From the cell containing the given text, extract its center point as [x, y] coordinate. 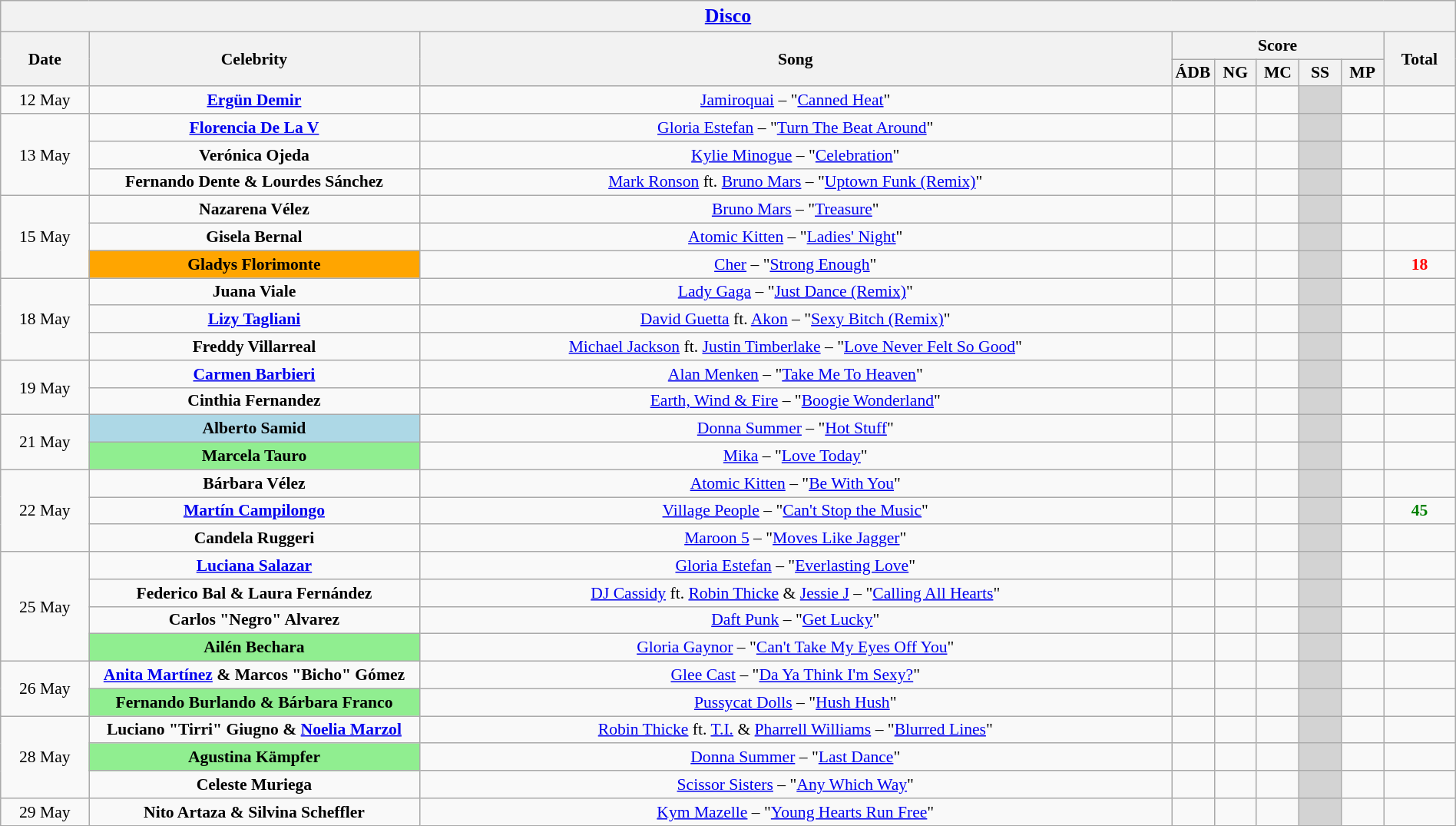
David Guetta ft. Akon – "Sexy Bitch (Remix)" [796, 320]
29 May [45, 812]
Fernando Dente & Lourdes Sánchez [254, 182]
Daft Punk – "Get Lucky" [796, 620]
Marcela Tauro [254, 456]
Robin Thicke ft. T.I. & Pharrell Williams – "Blurred Lines" [796, 730]
Total [1420, 58]
21 May [45, 443]
Freddy Villarreal [254, 347]
Candela Ruggeri [254, 539]
Carlos "Negro" Alvarez [254, 620]
15 May [45, 237]
Alberto Samid [254, 429]
28 May [45, 758]
Pussycat Dolls – "Hush Hush" [796, 702]
Nito Artaza & Silvina Scheffler [254, 812]
45 [1420, 511]
Luciana Salazar [254, 566]
Alan Menken – "Take Me To Heaven" [796, 374]
12 May [45, 101]
Village People – "Can't Stop the Music" [796, 511]
Song [796, 58]
26 May [45, 688]
Maroon 5 – "Moves Like Jagger" [796, 539]
Date [45, 58]
Martín Campilongo [254, 511]
Cher – "Strong Enough" [796, 264]
Atomic Kitten – "Ladies' Night" [796, 237]
Jamiroquai – "Canned Heat" [796, 101]
Florencia De La V [254, 128]
Score [1278, 45]
Ergün Demir [254, 101]
Nazarena Vélez [254, 210]
DJ Cassidy ft. Robin Thicke & Jessie J – "Calling All Hearts" [796, 593]
Glee Cast – "Da Ya Think I'm Sexy?" [796, 675]
Earth, Wind & Fire – "Boogie Wonderland" [796, 401]
Carmen Barbieri [254, 374]
Kylie Minogue – "Celebration" [796, 155]
MC [1278, 73]
13 May [45, 155]
Gloria Estefan – "Turn The Beat Around" [796, 128]
Federico Bal & Laura Fernández [254, 593]
25 May [45, 606]
Verónica Ojeda [254, 155]
Celebrity [254, 58]
Bruno Mars – "Treasure" [796, 210]
Mika – "Love Today" [796, 456]
Mark Ronson ft. Bruno Mars – "Uptown Funk (Remix)" [796, 182]
MP [1362, 73]
Scissor Sisters – "Any Which Way" [796, 785]
SS [1319, 73]
Gladys Florimonte [254, 264]
Lady Gaga – "Just Dance (Remix)" [796, 292]
Juana Viale [254, 292]
Luciano "Tirri" Giugno & Noelia Marzol [254, 730]
Atomic Kitten – "Be With You" [796, 483]
18 May [45, 320]
22 May [45, 510]
Agustina Kämpfer [254, 758]
NG [1235, 73]
Celeste Muriega [254, 785]
18 [1420, 264]
Anita Martínez & Marcos "Bicho" Gómez [254, 675]
Michael Jackson ft. Justin Timberlake – "Love Never Felt So Good" [796, 347]
Donna Summer – "Last Dance" [796, 758]
Lizy Tagliani [254, 320]
19 May [45, 387]
Gloria Estefan – "Everlasting Love" [796, 566]
Kym Mazelle – "Young Hearts Run Free" [796, 812]
Gloria Gaynor – "Can't Take My Eyes Off You" [796, 648]
Cinthia Fernandez [254, 401]
Disco [728, 16]
ÁDB [1193, 73]
Fernando Burlando & Bárbara Franco [254, 702]
Gisela Bernal [254, 237]
Donna Summer – "Hot Stuff" [796, 429]
Bárbara Vélez [254, 483]
Ailén Bechara [254, 648]
